Pinpoint the cell where the given text exists, returning its (x, y) midpoint coordinate. 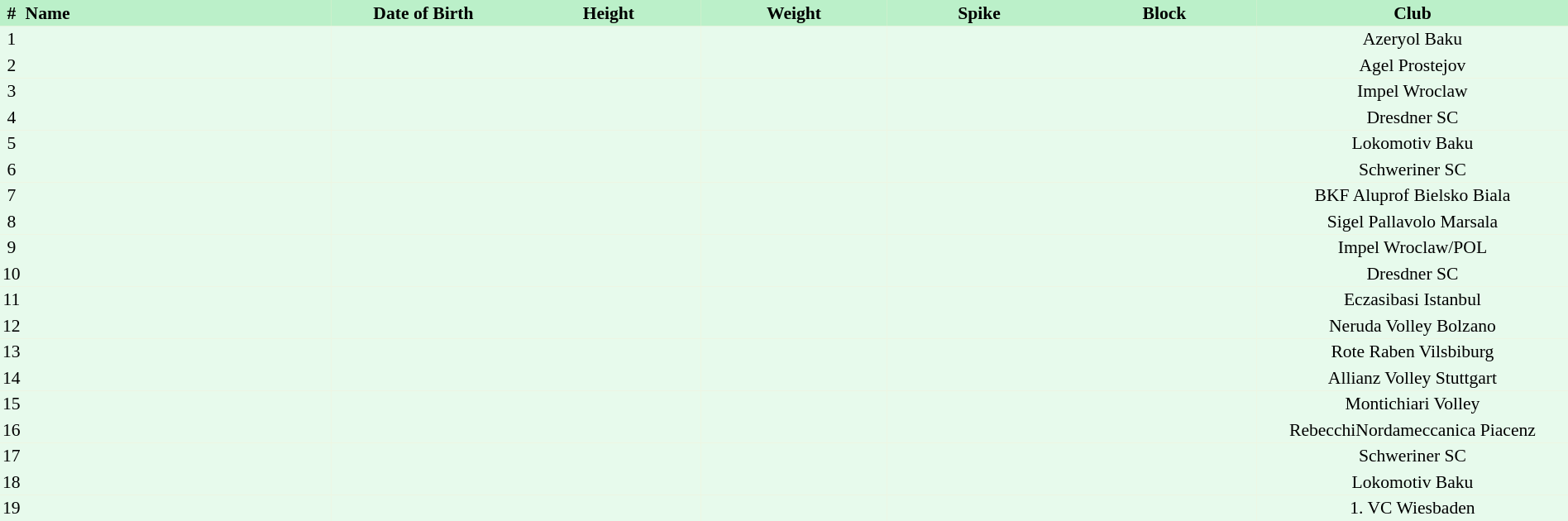
19 (12, 508)
Height (609, 13)
16 (12, 430)
# (12, 13)
BKF Aluprof Bielsko Biala (1413, 195)
11 (12, 299)
Allianz Volley Stuttgart (1413, 378)
18 (12, 482)
Rote Raben Vilsbiburg (1413, 352)
Montichiari Volley (1413, 404)
15 (12, 404)
14 (12, 378)
Weight (794, 13)
Impel Wroclaw (1413, 91)
6 (12, 170)
Azeryol Baku (1413, 40)
17 (12, 456)
12 (12, 326)
1. VC Wiesbaden (1413, 508)
Date of Birth (423, 13)
5 (12, 144)
10 (12, 274)
Club (1413, 13)
RebecchiNordameccanica Piacenz (1413, 430)
1 (12, 40)
13 (12, 352)
Block (1164, 13)
4 (12, 117)
Spike (979, 13)
Neruda Volley Bolzano (1413, 326)
Eczasibasi Istanbul (1413, 299)
2 (12, 65)
8 (12, 222)
7 (12, 195)
Impel Wroclaw/POL (1413, 248)
9 (12, 248)
3 (12, 91)
Agel Prostejov (1413, 65)
Sigel Pallavolo Marsala (1413, 222)
Name (177, 13)
